For the text-containing cell, return its midpoint in (X, Y) coordinate format. 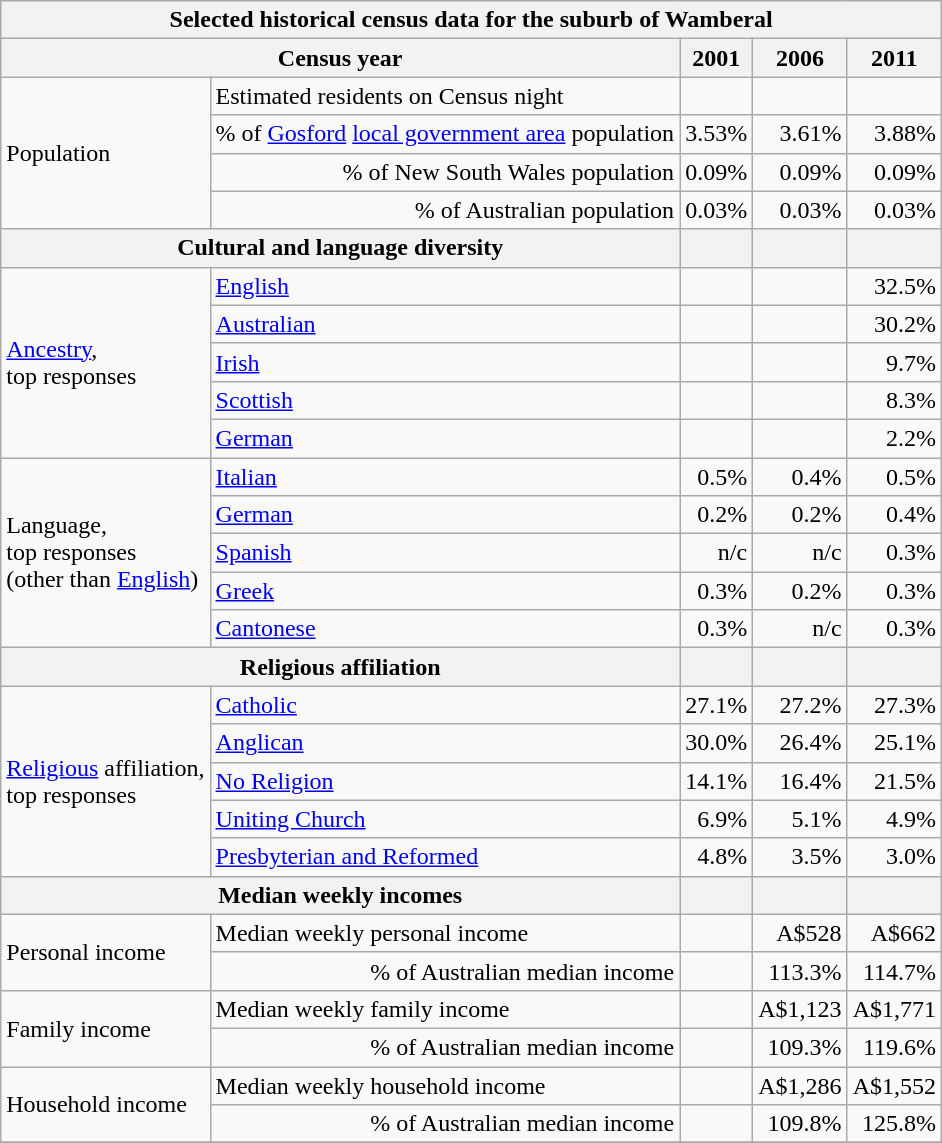
26.4% (800, 743)
% of New South Wales population (445, 172)
25.1% (894, 743)
Personal income (106, 952)
Household income (106, 1104)
114.7% (894, 971)
30.2% (894, 324)
% of Australian population (445, 210)
3.0% (894, 857)
32.5% (894, 286)
27.1% (716, 705)
Italian (445, 477)
4.8% (716, 857)
Median weekly personal income (445, 933)
A$1,552 (894, 1085)
4.9% (894, 819)
27.2% (800, 705)
21.5% (894, 781)
Census year (340, 58)
Cantonese (445, 629)
A$662 (894, 933)
Family income (106, 1028)
Median weekly incomes (340, 895)
2011 (894, 58)
% of Gosford local government area population (445, 134)
English (445, 286)
Ancestry,top responses (106, 362)
5.1% (800, 819)
Selected historical census data for the suburb of Wamberal (472, 20)
Median weekly family income (445, 1009)
Greek (445, 591)
Spanish (445, 553)
125.8% (894, 1124)
2001 (716, 58)
Uniting Church (445, 819)
Language,top responses(other than English) (106, 553)
3.53% (716, 134)
9.7% (894, 362)
2006 (800, 58)
A$1,771 (894, 1009)
Presbyterian and Reformed (445, 857)
A$528 (800, 933)
Scottish (445, 400)
113.3% (800, 971)
16.4% (800, 781)
A$1,286 (800, 1085)
2.2% (894, 438)
3.61% (800, 134)
Anglican (445, 743)
27.3% (894, 705)
Estimated residents on Census night (445, 96)
Population (106, 153)
Catholic (445, 705)
Irish (445, 362)
6.9% (716, 819)
Australian (445, 324)
No Religion (445, 781)
109.8% (800, 1124)
3.5% (800, 857)
119.6% (894, 1047)
A$1,123 (800, 1009)
8.3% (894, 400)
3.88% (894, 134)
Cultural and language diversity (340, 248)
109.3% (800, 1047)
30.0% (716, 743)
Religious affiliation (340, 667)
Religious affiliation,top responses (106, 781)
Median weekly household income (445, 1085)
14.1% (716, 781)
